Pinpoint the cell where the given text exists, returning its (x, y) midpoint coordinate. 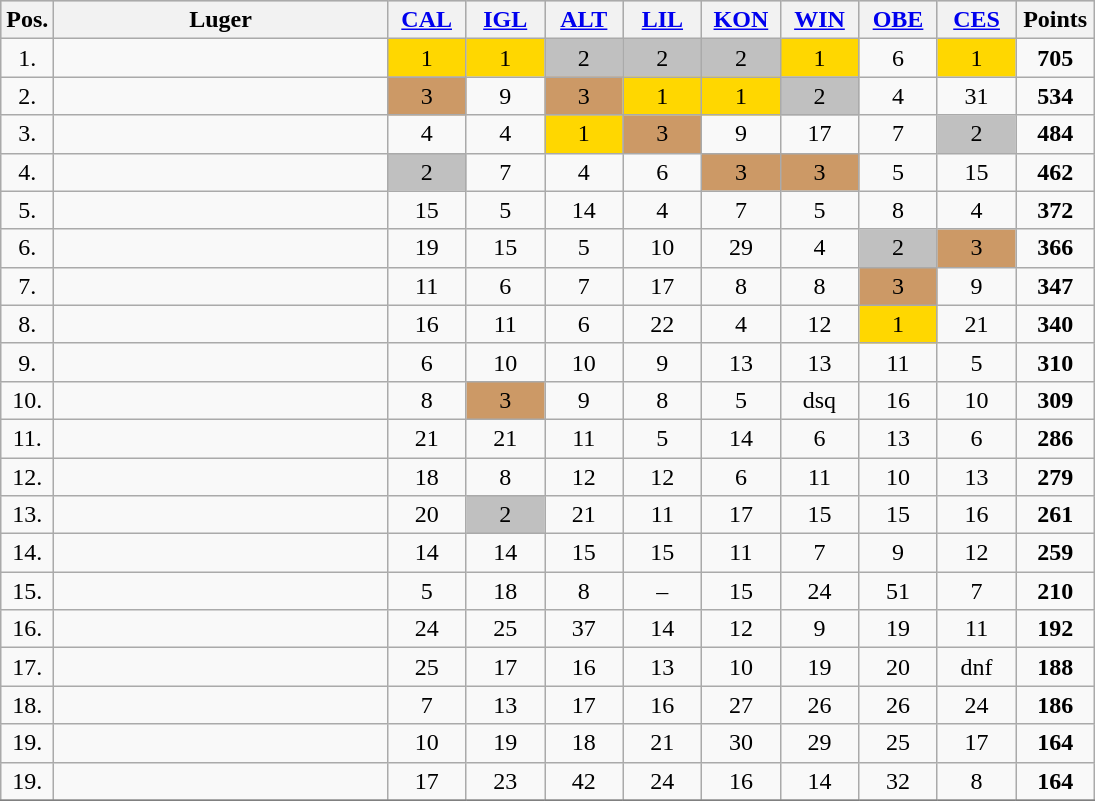
9. (28, 362)
286 (1056, 438)
dnf (976, 667)
340 (1056, 324)
5. (28, 210)
1. (28, 58)
42 (584, 781)
10. (28, 400)
KON (742, 20)
18. (28, 705)
16. (28, 629)
WIN (820, 20)
ALT (584, 20)
188 (1056, 667)
484 (1056, 134)
Luger (221, 20)
Points (1056, 20)
462 (1056, 172)
12. (28, 477)
186 (1056, 705)
309 (1056, 400)
6. (28, 248)
37 (584, 629)
261 (1056, 515)
8. (28, 324)
2. (28, 96)
CAL (426, 20)
CES (976, 20)
11. (28, 438)
14. (28, 553)
192 (1056, 629)
279 (1056, 477)
366 (1056, 248)
dsq (820, 400)
31 (976, 96)
22 (662, 324)
51 (898, 591)
372 (1056, 210)
259 (1056, 553)
3. (28, 134)
534 (1056, 96)
27 (742, 705)
347 (1056, 286)
Pos. (28, 20)
210 (1056, 591)
17. (28, 667)
4. (28, 172)
– (662, 591)
13. (28, 515)
30 (742, 743)
23 (506, 781)
7. (28, 286)
15. (28, 591)
310 (1056, 362)
705 (1056, 58)
32 (898, 781)
OBE (898, 20)
IGL (506, 20)
LIL (662, 20)
